Determine the (X, Y) coordinate at the center of the cell enclosing the given text.  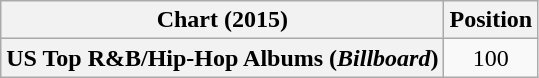
US Top R&B/Hip-Hop Albums (Billboard) (222, 58)
Position (491, 20)
100 (491, 58)
Chart (2015) (222, 20)
